Return the [X, Y] coordinate for the center point of the cell that contains the specified text.  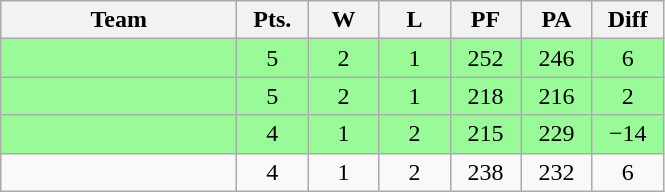
218 [486, 96]
PF [486, 20]
215 [486, 134]
Pts. [272, 20]
W [344, 20]
−14 [628, 134]
L [414, 20]
229 [556, 134]
246 [556, 58]
PA [556, 20]
252 [486, 58]
216 [556, 96]
Diff [628, 20]
232 [556, 172]
238 [486, 172]
Team [119, 20]
